Scan for the cell matching the given text and deliver its (X, Y) coordinate at center. 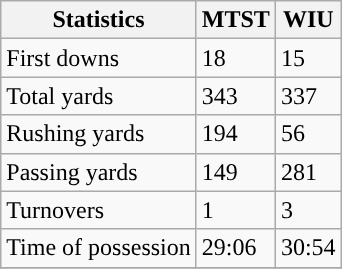
Passing yards (99, 172)
194 (236, 134)
Rushing yards (99, 134)
WIU (308, 20)
56 (308, 134)
337 (308, 96)
29:06 (236, 248)
Total yards (99, 96)
30:54 (308, 248)
281 (308, 172)
3 (308, 210)
Statistics (99, 20)
343 (236, 96)
1 (236, 210)
Turnovers (99, 210)
First downs (99, 58)
18 (236, 58)
15 (308, 58)
Time of possession (99, 248)
MTST (236, 20)
149 (236, 172)
